Output the (x, y) coordinate of the center of the cell containing the given text.  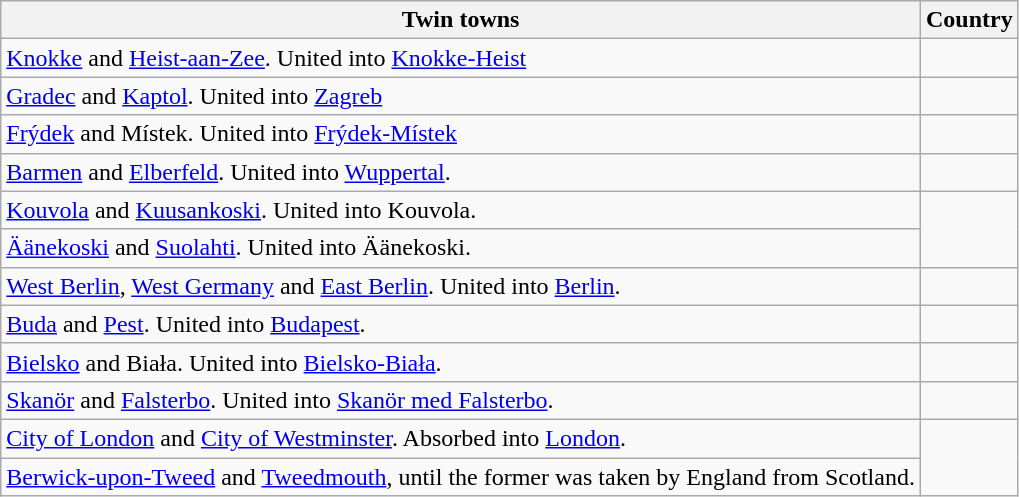
Bielsko and Biała. United into Bielsko-Biała. (461, 362)
West Berlin, West Germany and East Berlin. United into Berlin. (461, 286)
Skanör and Falsterbo. United into Skanör med Falsterbo. (461, 400)
Country (969, 20)
Kouvola and Kuusankoski. United into Kouvola. (461, 210)
City of London and City of Westminster. Absorbed into London. (461, 438)
Buda and Pest. United into Budapest. (461, 324)
Äänekoski and Suolahti. United into Äänekoski. (461, 248)
Knokke and Heist-aan-Zee. United into Knokke-Heist (461, 58)
Frýdek and Místek. United into Frýdek-Místek (461, 134)
Twin towns (461, 20)
Berwick-upon-Tweed and Tweedmouth, until the former was taken by England from Scotland. (461, 477)
Gradec and Kaptol. United into Zagreb (461, 96)
Barmen and Elberfeld. United into Wuppertal. (461, 172)
